Identify which cell holds the provided text, then report its [x, y] central coordinate. 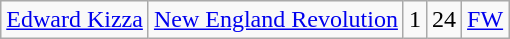
24 [444, 20]
New England Revolution [276, 20]
Edward Kizza [75, 20]
FW [486, 20]
1 [414, 20]
